For the text-containing cell, return its midpoint in [X, Y] coordinate format. 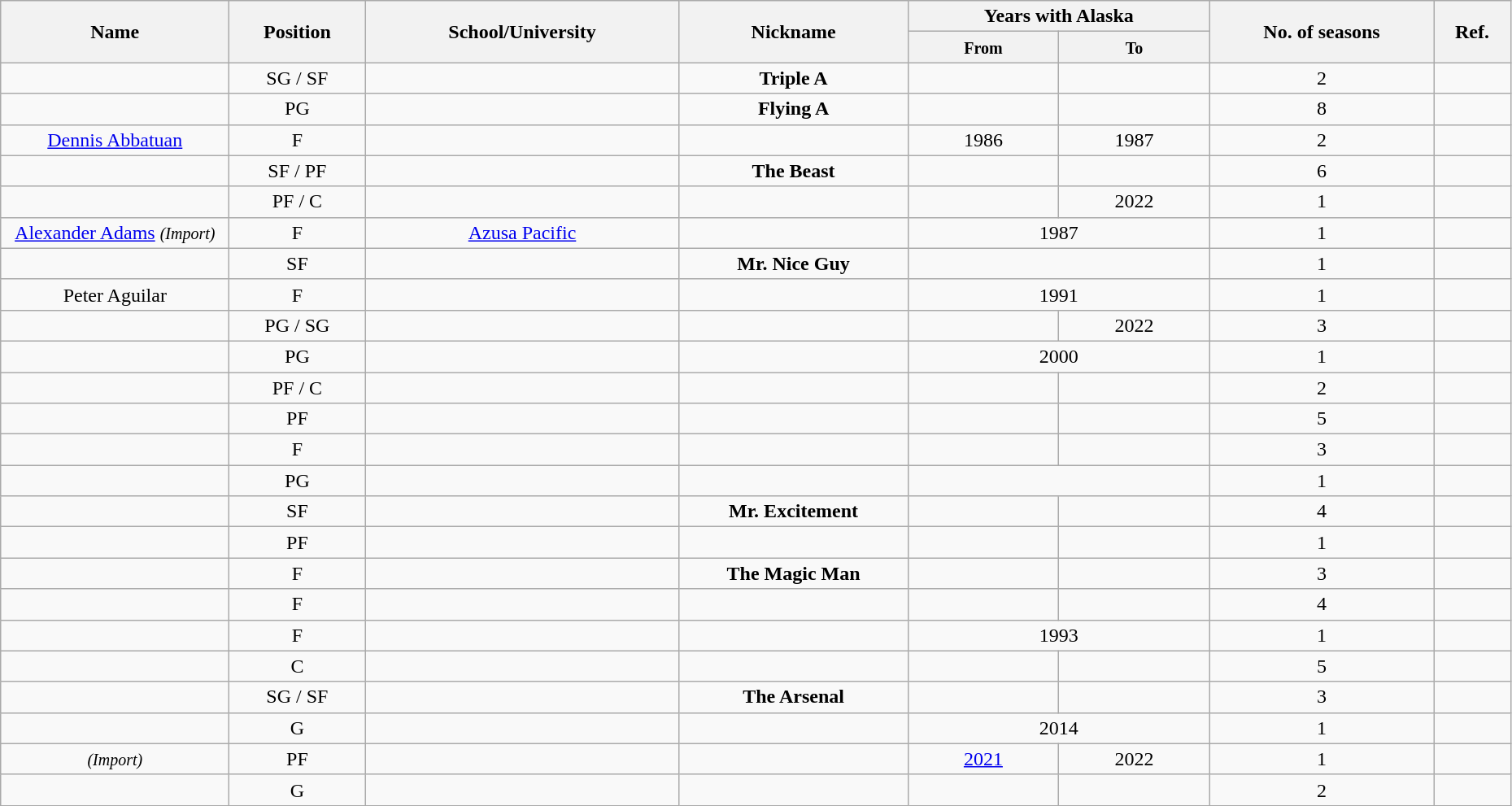
The Arsenal [794, 697]
Azusa Pacific [522, 233]
C [298, 666]
Flying A [794, 109]
The Magic Man [794, 573]
Mr. Nice Guy [794, 264]
PG / SG [298, 325]
Triple A [794, 78]
No. of seasons [1321, 32]
2000 [1059, 356]
1986 [983, 140]
SF / PF [298, 171]
Alexander Adams (Import) [115, 233]
1991 [1059, 294]
School/University [522, 32]
The Beast [794, 171]
Dennis Abbatuan [115, 140]
Years with Alaska [1059, 16]
Peter Aguilar [115, 294]
(Import) [115, 759]
Ref. [1472, 32]
1993 [1059, 635]
Position [298, 32]
From [983, 47]
2021 [983, 759]
Mr. Excitement [794, 512]
Nickname [794, 32]
8 [1321, 109]
6 [1321, 171]
2014 [1059, 728]
Name [115, 32]
To [1135, 47]
